Return the (x, y) coordinate for the center point of the cell that contains the specified text.  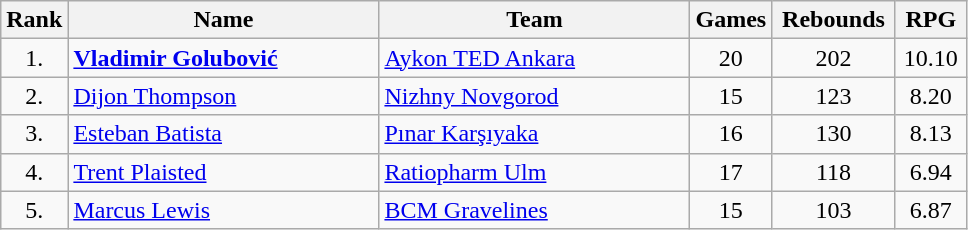
6.87 (930, 210)
Aykon TED Ankara (534, 58)
4. (34, 172)
5. (34, 210)
Vladimir Golubović (224, 58)
20 (731, 58)
Games (731, 20)
1. (34, 58)
17 (731, 172)
Esteban Batista (224, 134)
103 (834, 210)
Rebounds (834, 20)
118 (834, 172)
16 (731, 134)
3. (34, 134)
6.94 (930, 172)
Rank (34, 20)
Team (534, 20)
Pınar Karşıyaka (534, 134)
8.20 (930, 96)
BCM Gravelines (534, 210)
Ratiopharm Ulm (534, 172)
Dijon Thompson (224, 96)
10.10 (930, 58)
Nizhny Novgorod (534, 96)
2. (34, 96)
RPG (930, 20)
Trent Plaisted (224, 172)
123 (834, 96)
202 (834, 58)
Marcus Lewis (224, 210)
Name (224, 20)
8.13 (930, 134)
130 (834, 134)
